Scan for the cell matching the given text and deliver its [x, y] coordinate at center. 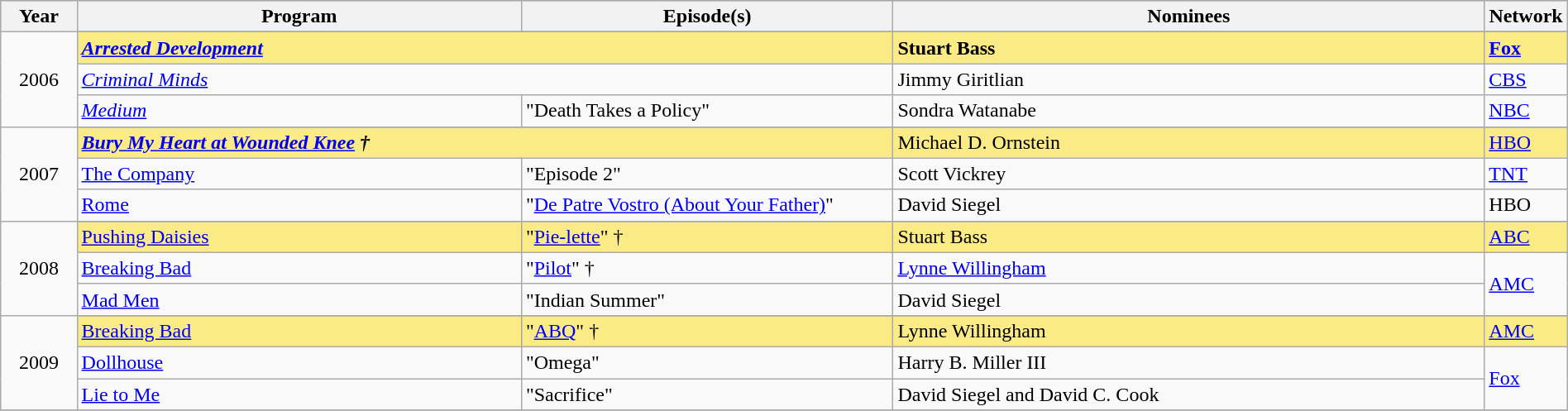
Jimmy Giritlian [1189, 79]
Harry B. Miller III [1189, 362]
2007 [39, 174]
Bury My Heart at Wounded Knee † [485, 142]
2006 [39, 79]
Lie to Me [299, 394]
Medium [299, 111]
David Siegel and David C. Cook [1189, 394]
"Pilot" † [707, 268]
Episode(s) [707, 17]
NBC [1526, 111]
2008 [39, 268]
ABC [1526, 237]
CBS [1526, 79]
Rome [299, 205]
Arrested Development [485, 48]
Year [39, 17]
"Omega" [707, 362]
Pushing Daisies [299, 237]
Scott Vickrey [1189, 174]
"De Patre Vostro (About Your Father)" [707, 205]
"Death Takes a Policy" [707, 111]
"Pie-lette" † [707, 237]
Dollhouse [299, 362]
Nominees [1189, 17]
2009 [39, 362]
Sondra Watanabe [1189, 111]
Program [299, 17]
"ABQ" † [707, 331]
Network [1526, 17]
TNT [1526, 174]
"Sacrifice" [707, 394]
Criminal Minds [485, 79]
Michael D. Ornstein [1189, 142]
Mad Men [299, 299]
"Indian Summer" [707, 299]
The Company [299, 174]
"Episode 2" [707, 174]
